From the cell containing the given text, extract its center point as [x, y] coordinate. 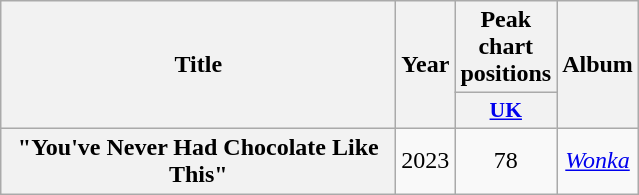
Album [598, 65]
Year [426, 65]
Peak chart positions [506, 47]
Wonka [598, 160]
Title [198, 65]
"You've Never Had Chocolate Like This" [198, 160]
UK [506, 111]
78 [506, 160]
2023 [426, 160]
